Search for the cell housing the specified text and yield its [X, Y] center coordinate. 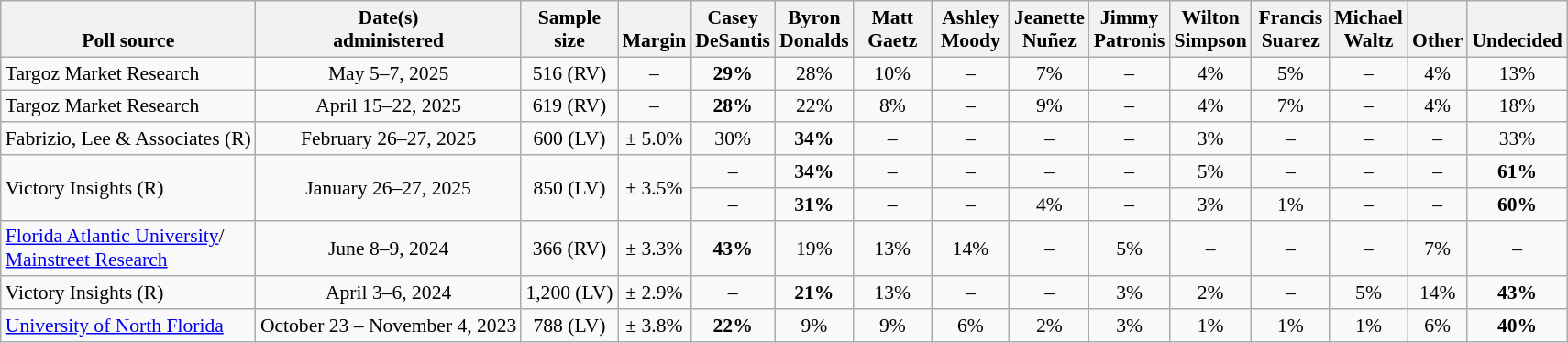
JeanetteNuñez [1049, 29]
10% [893, 73]
788 (LV) [569, 326]
WiltonSimpson [1210, 29]
± 2.9% [655, 293]
21% [814, 293]
May 5–7, 2025 [389, 73]
CaseyDeSantis [733, 29]
Undecided [1517, 29]
JimmyPatronis [1130, 29]
8% [893, 106]
61% [1517, 171]
60% [1517, 205]
18% [1517, 106]
Samplesize [569, 29]
40% [1517, 326]
850 (LV) [569, 187]
516 (RV) [569, 73]
FrancisSuarez [1291, 29]
June 8–9, 2024 [389, 248]
MattGaetz [893, 29]
19% [814, 248]
31% [814, 205]
Other [1438, 29]
33% [1517, 139]
600 (LV) [569, 139]
± 3.5% [655, 187]
University of North Florida [128, 326]
January 26–27, 2025 [389, 187]
Poll source [128, 29]
MichaelWaltz [1368, 29]
± 5.0% [655, 139]
AshleyMoody [970, 29]
± 3.8% [655, 326]
February 26–27, 2025 [389, 139]
ByronDonalds [814, 29]
Fabrizio, Lee & Associates (R) [128, 139]
April 3–6, 2024 [389, 293]
619 (RV) [569, 106]
Florida Atlantic University/Mainstreet Research [128, 248]
29% [733, 73]
Date(s)administered [389, 29]
± 3.3% [655, 248]
366 (RV) [569, 248]
30% [733, 139]
April 15–22, 2025 [389, 106]
October 23 – November 4, 2023 [389, 326]
1,200 (LV) [569, 293]
Margin [655, 29]
